Output the [X, Y] coordinate of the center of the cell containing the given text.  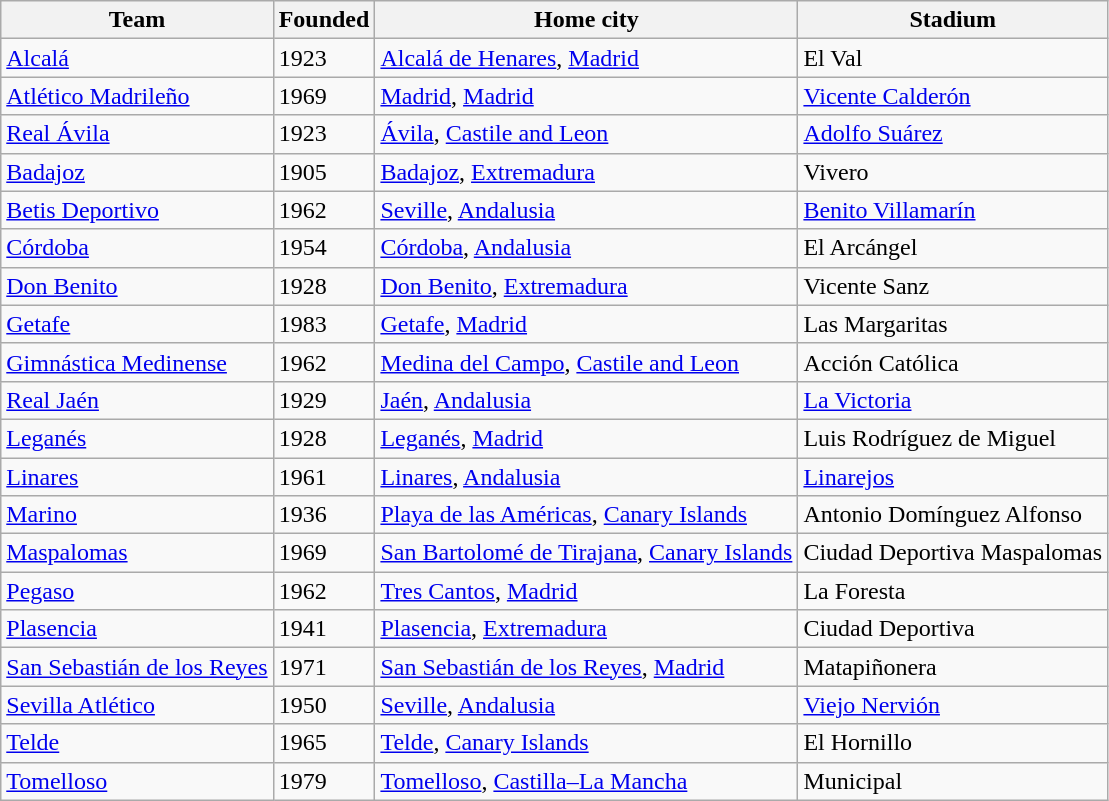
San Sebastián de los Reyes, Madrid [586, 667]
Playa de las Américas, Canary Islands [586, 515]
Alcalá de Henares, Madrid [586, 58]
1965 [324, 743]
1929 [324, 400]
Atlético Madrileño [137, 96]
1983 [324, 324]
Telde, Canary Islands [586, 743]
Córdoba [137, 248]
Plasencia, Extremadura [586, 629]
Getafe [137, 324]
1936 [324, 515]
1950 [324, 705]
Adolfo Suárez [953, 134]
Don Benito [137, 286]
Ciudad Deportiva Maspalomas [953, 553]
Founded [324, 20]
Antonio Domínguez Alfonso [953, 515]
Matapiñonera [953, 667]
Badajoz [137, 172]
Tomelloso [137, 781]
Telde [137, 743]
La Foresta [953, 591]
Ciudad Deportiva [953, 629]
Plasencia [137, 629]
Stadium [953, 20]
Gimnástica Medinense [137, 362]
Leganés, Madrid [586, 438]
Pegaso [137, 591]
1954 [324, 248]
San Sebastián de los Reyes [137, 667]
Home city [586, 20]
Tomelloso, Castilla–La Mancha [586, 781]
Medina del Campo, Castile and Leon [586, 362]
San Bartolomé de Tirajana, Canary Islands [586, 553]
El Hornillo [953, 743]
Córdoba, Andalusia [586, 248]
Vivero [953, 172]
Getafe, Madrid [586, 324]
Vicente Sanz [953, 286]
La Victoria [953, 400]
Real Ávila [137, 134]
Badajoz, Extremadura [586, 172]
Don Benito, Extremadura [586, 286]
1905 [324, 172]
El Arcángel [953, 248]
Maspalomas [137, 553]
Las Margaritas [953, 324]
Acción Católica [953, 362]
Linares [137, 477]
Benito Villamarín [953, 210]
Luis Rodríguez de Miguel [953, 438]
Alcalá [137, 58]
1941 [324, 629]
1979 [324, 781]
Linarejos [953, 477]
El Val [953, 58]
1961 [324, 477]
Betis Deportivo [137, 210]
Vicente Calderón [953, 96]
Jaén, Andalusia [586, 400]
Team [137, 20]
Marino [137, 515]
Tres Cantos, Madrid [586, 591]
Linares, Andalusia [586, 477]
Ávila, Castile and Leon [586, 134]
Real Jaén [137, 400]
Leganés [137, 438]
Municipal [953, 781]
1971 [324, 667]
Sevilla Atlético [137, 705]
Madrid, Madrid [586, 96]
Viejo Nervión [953, 705]
